Determine the [X, Y] coordinate at the center of the cell enclosing the given text.  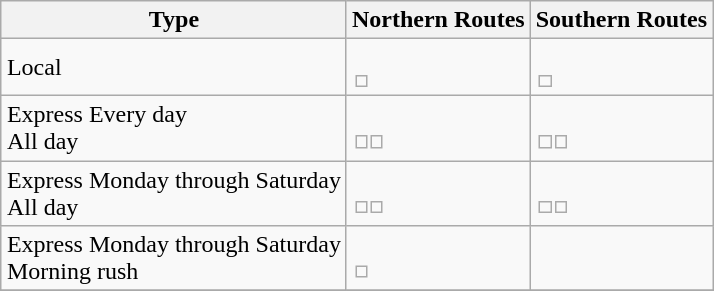
Local [174, 68]
Express Monday through SaturdayAll day [174, 192]
Express Every dayAll day [174, 128]
Southern Routes [621, 20]
Express Monday through SaturdayMorning rush [174, 258]
Type [174, 20]
Northern Routes [438, 20]
